Identify which cell holds the provided text, then report its (X, Y) central coordinate. 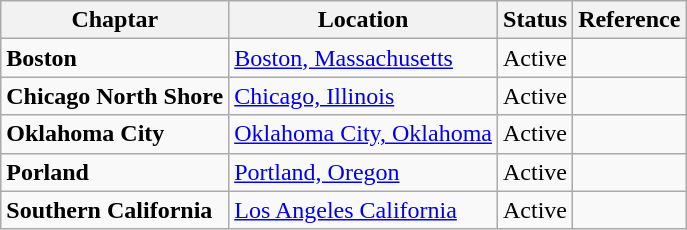
Chicago, Illinois (364, 96)
Boston, Massachusetts (364, 58)
Location (364, 20)
Los Angeles California (364, 210)
Oklahoma City, Oklahoma (364, 134)
Chaptar (115, 20)
Reference (630, 20)
Oklahoma City (115, 134)
Portland, Oregon (364, 172)
Chicago North Shore (115, 96)
Porland (115, 172)
Status (536, 20)
Southern California (115, 210)
Boston (115, 58)
